Output the (x, y) coordinate of the center of the cell containing the given text.  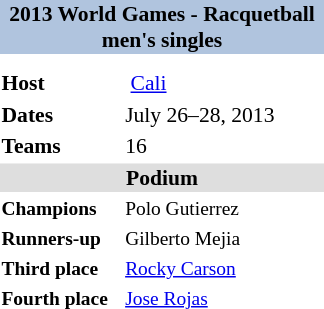
Teams (60, 146)
Runners-up (60, 238)
Dates (60, 114)
July 26–28, 2013 (224, 114)
Rocky Carson (224, 268)
Gilberto Mejia (224, 238)
16 (224, 146)
Polo Gutierrez (224, 208)
Podium (162, 178)
Champions (60, 208)
Third place (60, 268)
2013 World Games - Racquetball men's singles (162, 27)
Host (60, 83)
Cali (224, 83)
